Return the (X, Y) coordinate for the center point of the cell that contains the specified text.  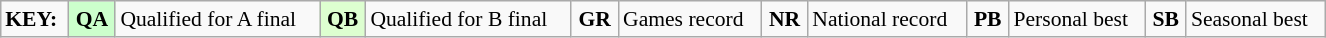
SB (1166, 19)
QB (342, 19)
Personal best (1076, 19)
Seasonal best (1256, 19)
Games record (690, 19)
QA (92, 19)
GR (594, 19)
Qualified for B final (468, 19)
KEY: (34, 19)
PB (988, 19)
National record (887, 19)
NR (784, 19)
Qualified for A final (218, 19)
